Scan for the cell matching the given text and deliver its (x, y) coordinate at center. 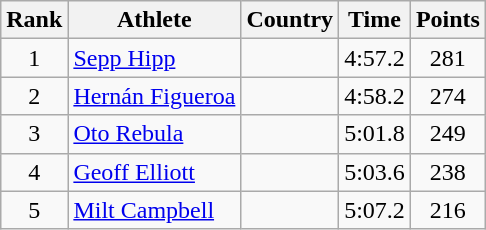
Hernán Figueroa (154, 96)
216 (448, 210)
5:03.6 (375, 172)
Country (290, 20)
274 (448, 96)
4:58.2 (375, 96)
1 (34, 58)
Oto Rebula (154, 134)
Milt Campbell (154, 210)
Geoff Elliott (154, 172)
Rank (34, 20)
Time (375, 20)
5:07.2 (375, 210)
Points (448, 20)
238 (448, 172)
5:01.8 (375, 134)
5 (34, 210)
2 (34, 96)
4:57.2 (375, 58)
3 (34, 134)
Athlete (154, 20)
281 (448, 58)
Sepp Hipp (154, 58)
249 (448, 134)
4 (34, 172)
